Extract the (x, y) coordinate from the center of the cell holding the provided text.  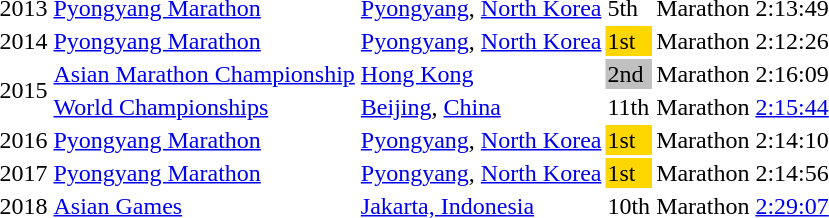
World Championships (204, 107)
Hong Kong (481, 74)
11th (629, 107)
Beijing, China (481, 107)
2nd (629, 74)
Asian Marathon Championship (204, 74)
